Detect which cell encompasses the target text, then output its (x, y) center coordinate. 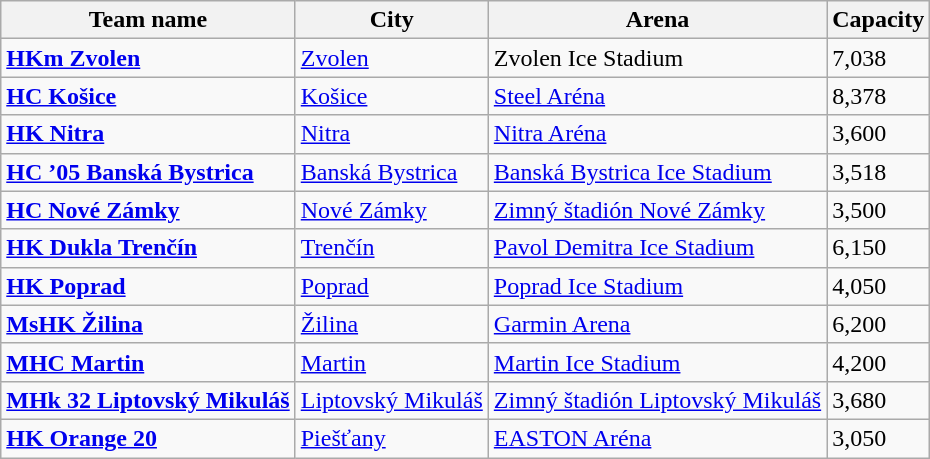
HC Košice (148, 96)
HC Nové Zámky (148, 210)
Zimný štadión Liptovský Mikuláš (657, 400)
Garmin Arena (657, 324)
7,038 (878, 58)
HK Dukla Trenčín (148, 248)
Žilina (392, 324)
Poprad Ice Stadium (657, 286)
Trenčín (392, 248)
Martin Ice Stadium (657, 362)
City (392, 20)
Martin (392, 362)
Arena (657, 20)
3,050 (878, 438)
Zvolen (392, 58)
Nitra (392, 134)
8,378 (878, 96)
Team name (148, 20)
HK Nitra (148, 134)
Banská Bystrica Ice Stadium (657, 172)
Banská Bystrica (392, 172)
3,600 (878, 134)
HK Orange 20 (148, 438)
3,500 (878, 210)
4,200 (878, 362)
Steel Aréna (657, 96)
HKm Zvolen (148, 58)
6,150 (878, 248)
3,518 (878, 172)
MsHK Žilina (148, 324)
Zimný štadión Nové Zámky (657, 210)
HC ’05 Banská Bystrica (148, 172)
6,200 (878, 324)
Nitra Aréna (657, 134)
EASTON Aréna (657, 438)
MHk 32 Liptovský Mikuláš (148, 400)
Poprad (392, 286)
MHC Martin (148, 362)
Nové Zámky (392, 210)
Košice (392, 96)
HK Poprad (148, 286)
Liptovský Mikuláš (392, 400)
4,050 (878, 286)
Capacity (878, 20)
Zvolen Ice Stadium (657, 58)
Piešťany (392, 438)
3,680 (878, 400)
Pavol Demitra Ice Stadium (657, 248)
